Provide the [x, y] coordinate of the cell's center where the given text is located.  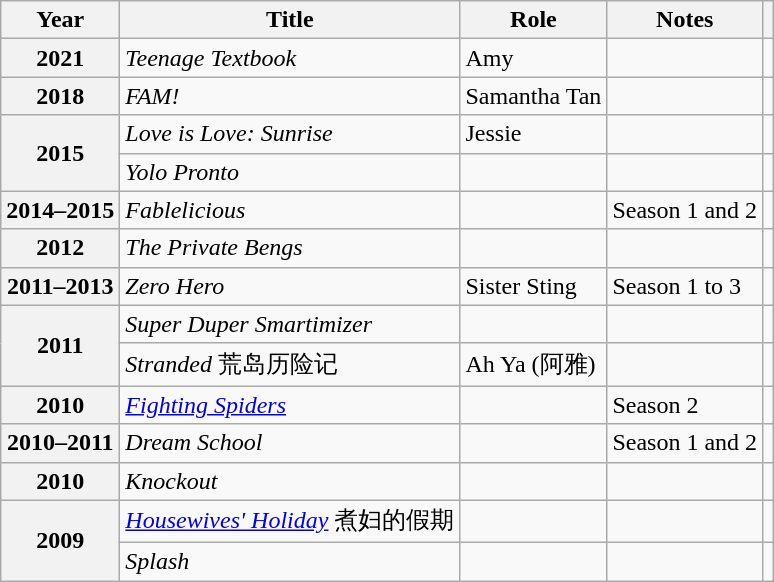
Splash [290, 562]
FAM! [290, 96]
Fablelicious [290, 210]
Jessie [534, 134]
Role [534, 20]
Housewives' Holiday 煮妇的假期 [290, 522]
2009 [60, 540]
Dream School [290, 443]
2014–2015 [60, 210]
Teenage Textbook [290, 58]
The Private Bengs [290, 248]
2011–2013 [60, 286]
2010–2011 [60, 443]
Stranded 荒岛历险记 [290, 364]
2012 [60, 248]
2011 [60, 346]
Season 2 [685, 405]
Samantha Tan [534, 96]
2015 [60, 153]
Yolo Pronto [290, 172]
Knockout [290, 481]
Ah Ya (阿雅) [534, 364]
Notes [685, 20]
Love is Love: Sunrise [290, 134]
2021 [60, 58]
Year [60, 20]
Amy [534, 58]
Super Duper Smartimizer [290, 324]
2018 [60, 96]
Zero Hero [290, 286]
Sister Sting [534, 286]
Fighting Spiders [290, 405]
Title [290, 20]
Season 1 to 3 [685, 286]
